Provide the [x, y] coordinate of the cell's center where the given text is located.  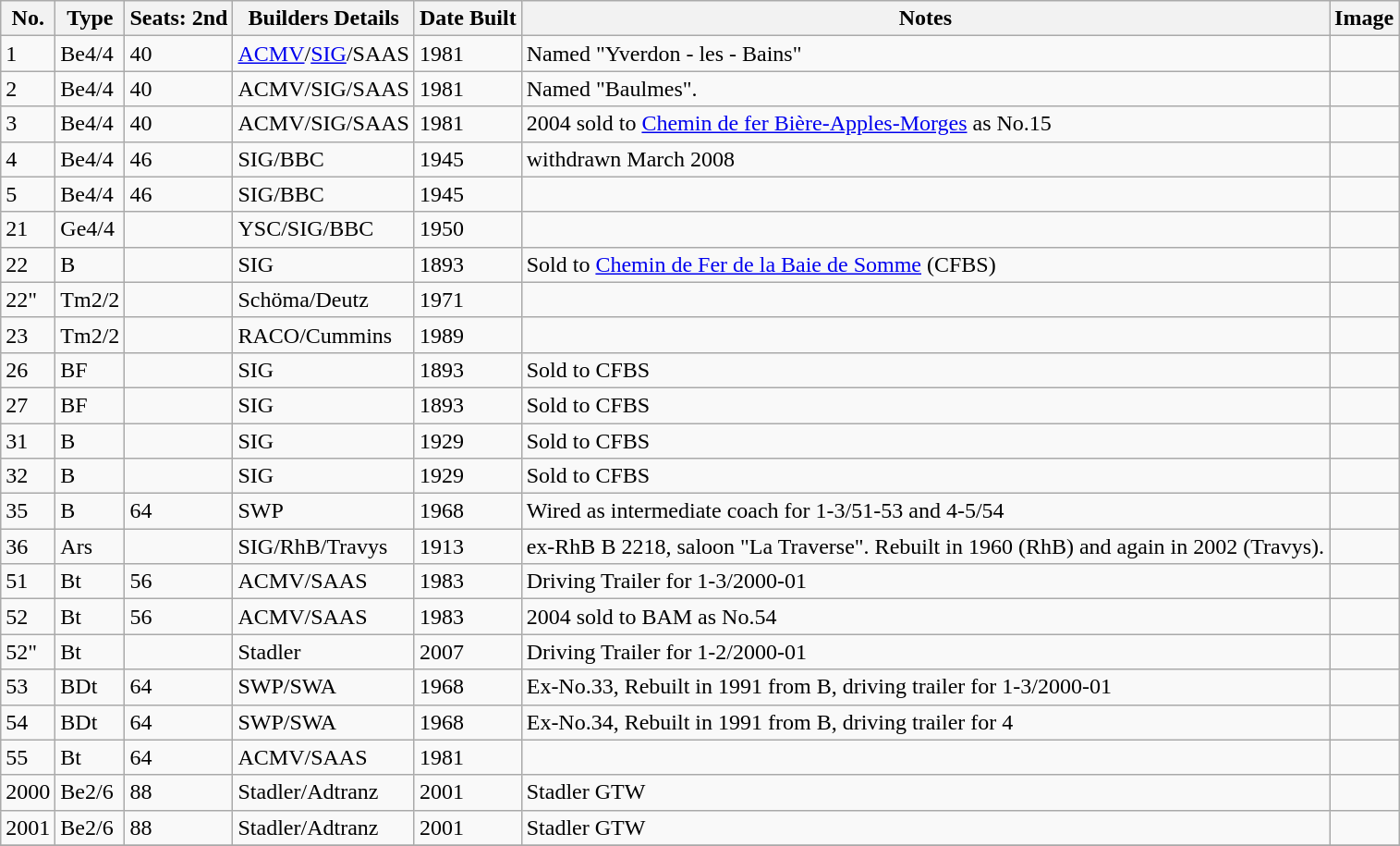
22 [28, 264]
Ars [91, 546]
27 [28, 405]
35 [28, 511]
3 [28, 124]
Type [91, 18]
4 [28, 159]
Builders Details [323, 18]
Notes [925, 18]
RACO/Cummins [323, 335]
Date Built [468, 18]
No. [28, 18]
1 [28, 54]
31 [28, 441]
Stadler [323, 652]
1989 [468, 335]
32 [28, 476]
54 [28, 722]
2 [28, 89]
2000 [28, 792]
1913 [468, 546]
Ex-No.33, Rebuilt in 1991 from B, driving trailer for 1-3/2000-01 [925, 687]
Driving Trailer for 1-2/2000-01 [925, 652]
1950 [468, 229]
Driving Trailer for 1-3/2000-01 [925, 582]
SWP [323, 511]
52 [28, 617]
2004 sold to Chemin de fer Bière-Apples-Morges as No.15 [925, 124]
1971 [468, 300]
22" [28, 300]
Named "Yverdon - les - Bains" [925, 54]
Seats: 2nd [179, 18]
ex-RhB B 2218, saloon "La Traverse". Rebuilt in 1960 (RhB) and again in 2002 (Travys). [925, 546]
Sold to Chemin de Fer de la Baie de Somme (CFBS) [925, 264]
55 [28, 757]
51 [28, 582]
5 [28, 194]
2007 [468, 652]
23 [28, 335]
36 [28, 546]
SIG/RhB/Travys [323, 546]
Wired as intermediate coach for 1-3/51-53 and 4-5/54 [925, 511]
53 [28, 687]
Named "Baulmes". [925, 89]
26 [28, 370]
Ge4/4 [91, 229]
Ex-No.34, Rebuilt in 1991 from B, driving trailer for 4 [925, 722]
YSC/SIG/BBC [323, 229]
Schöma/Deutz [323, 300]
21 [28, 229]
52" [28, 652]
Image [1364, 18]
2004 sold to BAM as No.54 [925, 617]
withdrawn March 2008 [925, 159]
